Determine the (x, y) coordinate at the center of the cell enclosing the given text.  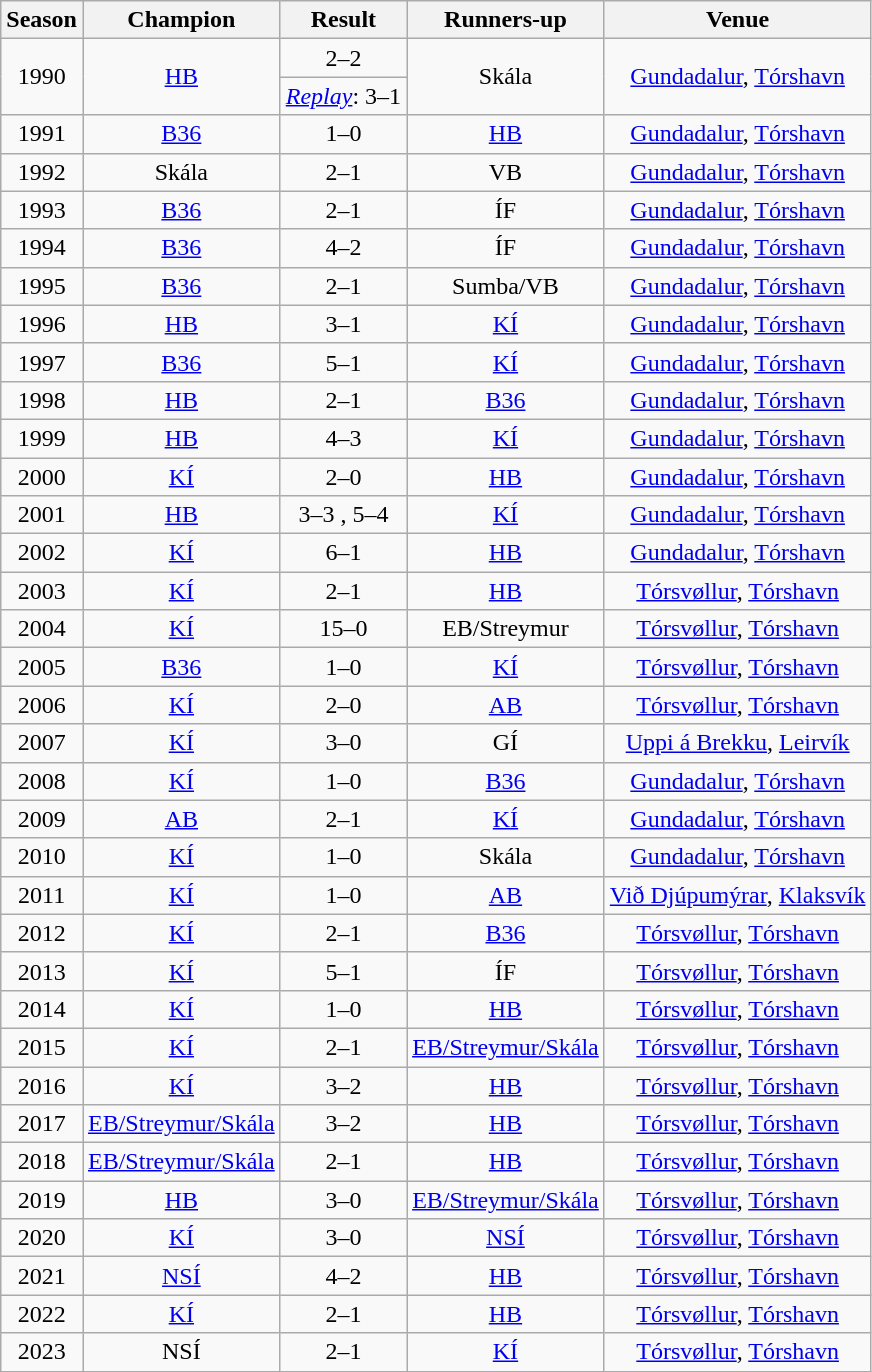
1991 (42, 134)
2011 (42, 895)
2016 (42, 1085)
Replay: 3–1 (343, 96)
2000 (42, 477)
Sumba/VB (506, 286)
1994 (42, 248)
2022 (42, 1314)
15–0 (343, 629)
2018 (42, 1162)
2002 (42, 553)
VB (506, 172)
2017 (42, 1124)
EB/Streymur (506, 629)
3–1 (343, 324)
2014 (42, 1009)
2001 (42, 515)
6–1 (343, 553)
2015 (42, 1047)
1993 (42, 210)
1995 (42, 286)
Champion (181, 20)
2013 (42, 971)
GÍ (506, 743)
2012 (42, 933)
2006 (42, 705)
1996 (42, 324)
2003 (42, 591)
2020 (42, 1238)
1998 (42, 400)
Runners-up (506, 20)
Result (343, 20)
1999 (42, 438)
2010 (42, 857)
2009 (42, 819)
2023 (42, 1352)
Við Djúpumýrar, Klaksvík (738, 895)
2004 (42, 629)
Venue (738, 20)
2007 (42, 743)
4–3 (343, 438)
2021 (42, 1276)
Uppi á Brekku, Leirvík (738, 743)
2005 (42, 667)
1990 (42, 77)
2008 (42, 781)
2–2 (343, 58)
1992 (42, 172)
1997 (42, 362)
Season (42, 20)
2019 (42, 1200)
3–3 , 5–4 (343, 515)
